Scan for the cell matching the given text and deliver its (x, y) coordinate at center. 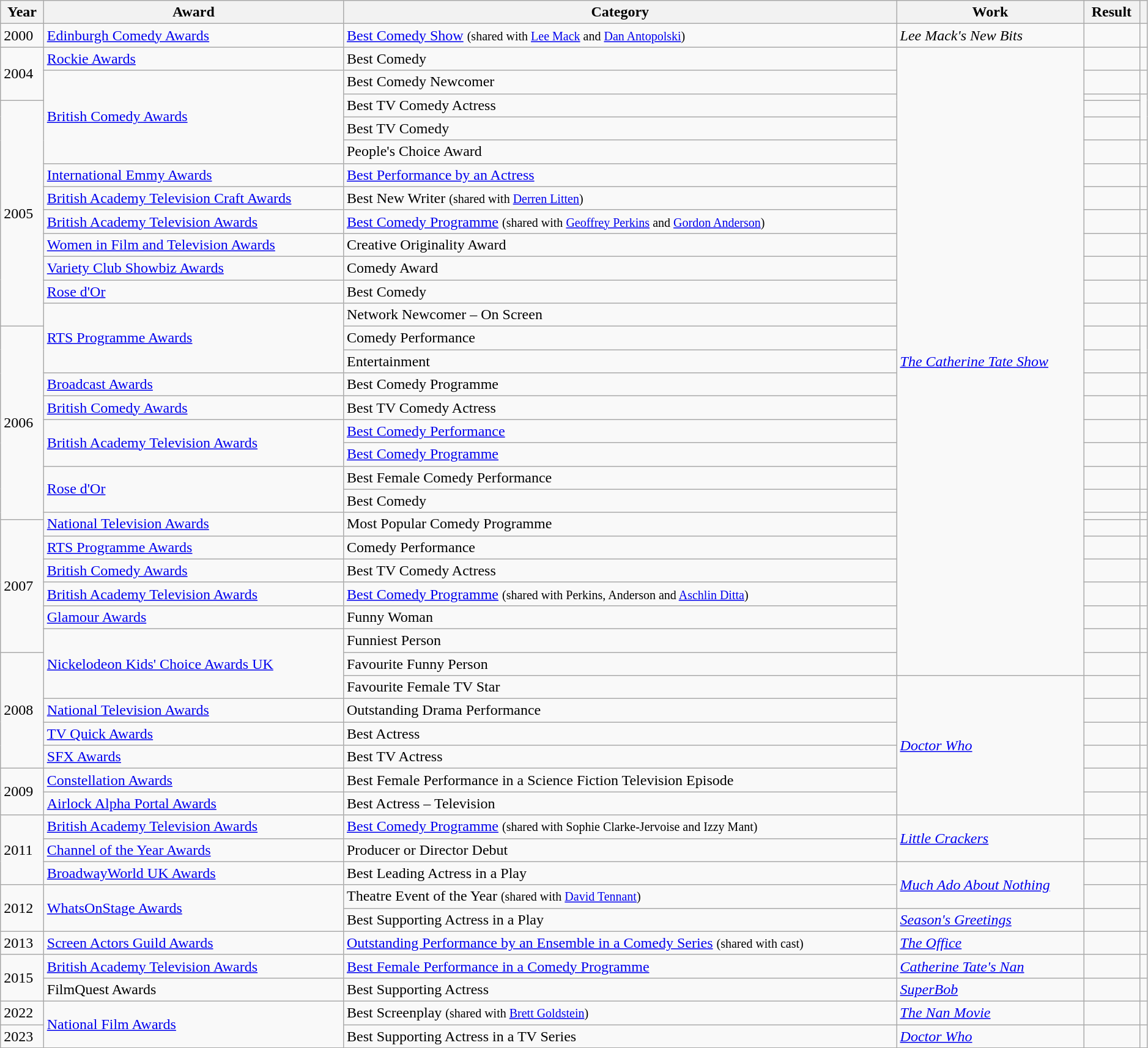
2023 (22, 1036)
2022 (22, 1013)
Outstanding Performance by an Ensemble in a Comedy Series (shared with cast) (620, 943)
Funniest Person (620, 640)
Airlock Alpha Portal Awards (193, 803)
Glamour Awards (193, 617)
SuperBob (990, 989)
Favourite Female TV Star (620, 687)
Network Newcomer – On Screen (620, 315)
Category (620, 12)
Little Crackers (990, 838)
Rockie Awards (193, 59)
Theatre Event of the Year (shared with David Tennant) (620, 896)
Best Comedy Programme (shared with Geoffrey Perkins and Gordon Anderson) (620, 221)
2009 (22, 792)
SFX Awards (193, 757)
Edinburgh Comedy Awards (193, 35)
2015 (22, 978)
Constellation Awards (193, 780)
Variety Club Showbiz Awards (193, 268)
Best TV Actress (620, 757)
Much Ado About Nothing (990, 885)
Best Female Performance in a Science Fiction Television Episode (620, 780)
Best Comedy Programme (shared with Perkins, Anderson and Aschlin Ditta) (620, 594)
Screen Actors Guild Awards (193, 943)
2004 (22, 73)
Best Performance by an Actress (620, 175)
2000 (22, 35)
2007 (22, 586)
Award (193, 12)
2012 (22, 908)
National Film Awards (193, 1024)
WhatsOnStage Awards (193, 908)
Best Comedy Show (shared with Lee Mack and Dan Antopolski) (620, 35)
Year (22, 12)
2006 (22, 423)
British Academy Television Craft Awards (193, 198)
Nickelodeon Kids' Choice Awards UK (193, 663)
Result (1112, 12)
Best New Writer (shared with Derren Litten) (620, 198)
Work (990, 12)
Catherine Tate's Nan (990, 966)
Best Actress – Television (620, 803)
Best Actress (620, 734)
Favourite Funny Person (620, 663)
FilmQuest Awards (193, 989)
Best Comedy Newcomer (620, 82)
Best Leading Actress in a Play (620, 873)
Best Supporting Actress in a Play (620, 920)
Outstanding Drama Performance (620, 710)
Best TV Comedy (620, 128)
Channel of the Year Awards (193, 850)
2011 (22, 850)
2013 (22, 943)
People's Choice Award (620, 152)
Lee Mack's New Bits (990, 35)
Comedy Award (620, 268)
Entertainment (620, 361)
International Emmy Awards (193, 175)
Creative Originality Award (620, 245)
Best Supporting Actress in a TV Series (620, 1036)
Best Female Performance in a Comedy Programme (620, 966)
2005 (22, 213)
Women in Film and Television Awards (193, 245)
Most Popular Comedy Programme (620, 524)
Funny Woman (620, 617)
The Office (990, 943)
Broadcast Awards (193, 385)
The Catherine Tate Show (990, 361)
Best Female Comedy Performance (620, 478)
BroadwayWorld UK Awards (193, 873)
Best Screenplay (shared with Brett Goldstein) (620, 1013)
TV Quick Awards (193, 734)
2008 (22, 710)
Best Comedy Performance (620, 431)
Season's Greetings (990, 920)
Best Comedy Programme (shared with Sophie Clarke-Jervoise and Izzy Mant) (620, 827)
Best Supporting Actress (620, 989)
Producer or Director Debut (620, 850)
The Nan Movie (990, 1013)
